Output the (X, Y) coordinate of the center of the cell containing the given text.  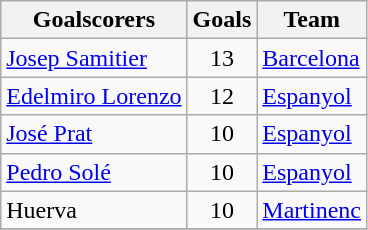
Josep Samitier (94, 58)
Edelmiro Lorenzo (94, 96)
Martinenc (312, 210)
12 (222, 96)
José Prat (94, 134)
Barcelona (312, 58)
Team (312, 20)
Goals (222, 20)
Huerva (94, 210)
13 (222, 58)
Goalscorers (94, 20)
Pedro Solé (94, 172)
